Return (x, y) of the center of cell containing provided text 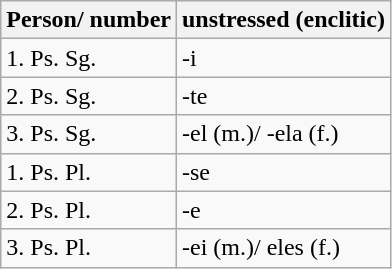
3. Ps. Sg. (89, 134)
1. Ps. Sg. (89, 58)
-i (283, 58)
unstressed (enclitic) (283, 20)
-ei (m.)/ eles (f.) (283, 248)
1. Ps. Pl. (89, 172)
-se (283, 172)
-e (283, 210)
-el (m.)/ -ela (f.) (283, 134)
Person/ number (89, 20)
3. Ps. Pl. (89, 248)
2. Ps. Pl. (89, 210)
-te (283, 96)
2. Ps. Sg. (89, 96)
